Output the (x, y) coordinate of the center of the cell containing the given text.  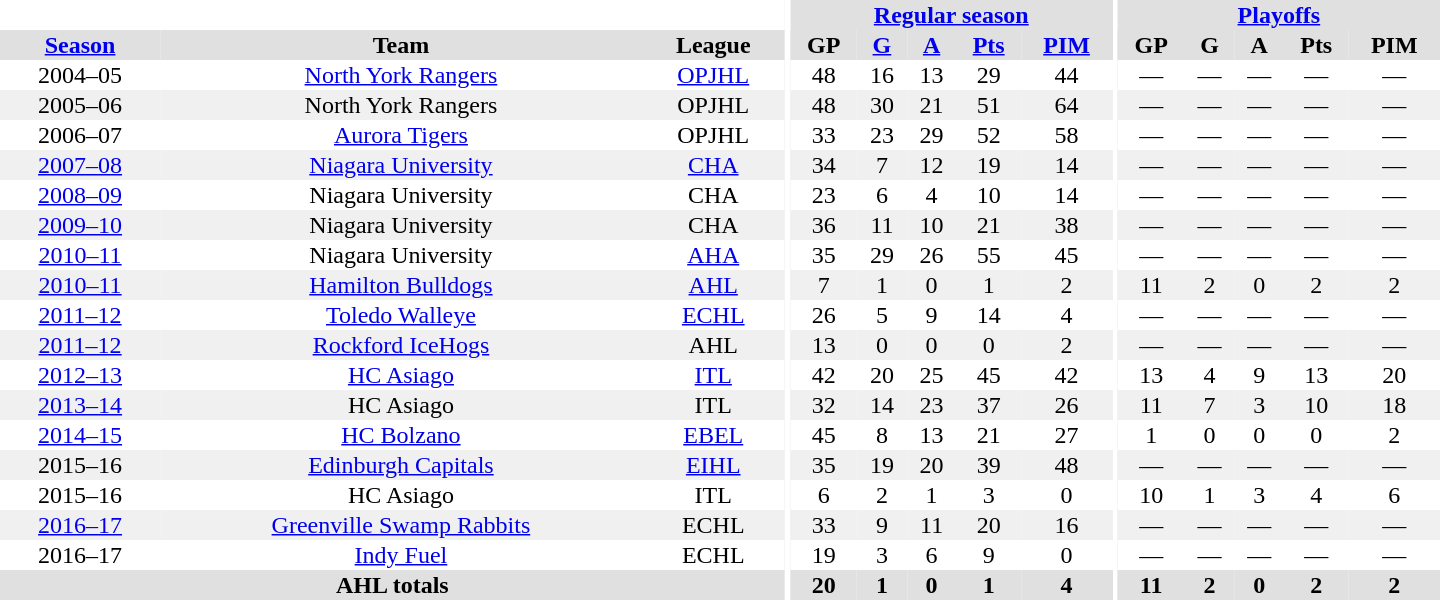
EBEL (714, 435)
Hamilton Bulldogs (401, 285)
32 (824, 405)
8 (882, 435)
64 (1066, 105)
36 (824, 225)
2012–13 (80, 375)
2009–10 (80, 225)
51 (988, 105)
55 (988, 255)
Aurora Tigers (401, 135)
25 (932, 375)
38 (1066, 225)
18 (1394, 405)
58 (1066, 135)
HC Bolzano (401, 435)
2013–14 (80, 405)
Team (401, 45)
Regular season (951, 15)
League (714, 45)
27 (1066, 435)
2005–06 (80, 105)
AHA (714, 255)
Indy Fuel (401, 555)
5 (882, 315)
EIHL (714, 465)
2008–09 (80, 195)
2004–05 (80, 75)
Greenville Swamp Rabbits (401, 525)
2007–08 (80, 165)
34 (824, 165)
Toledo Walleye (401, 315)
Season (80, 45)
2006–07 (80, 135)
Rockford IceHogs (401, 345)
44 (1066, 75)
39 (988, 465)
37 (988, 405)
12 (932, 165)
30 (882, 105)
Edinburgh Capitals (401, 465)
52 (988, 135)
AHL totals (392, 585)
2014–15 (80, 435)
Playoffs (1279, 15)
